Search for the cell housing the specified text and yield its [x, y] center coordinate. 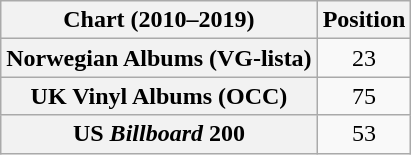
75 [364, 96]
US Billboard 200 [159, 134]
UK Vinyl Albums (OCC) [159, 96]
23 [364, 58]
53 [364, 134]
Norwegian Albums (VG-lista) [159, 58]
Position [364, 20]
Chart (2010–2019) [159, 20]
